From the cell containing the given text, extract its center point as (x, y) coordinate. 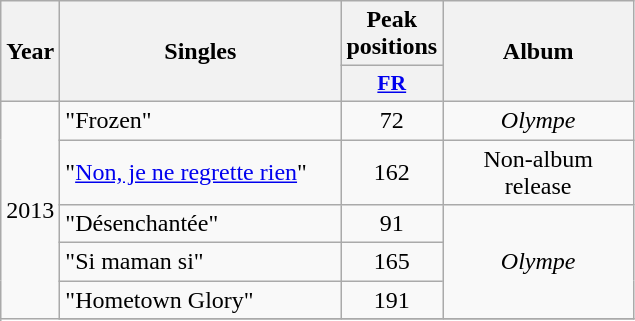
Peak positions (392, 34)
Year (30, 52)
Singles (200, 52)
162 (392, 172)
"Frozen" (200, 120)
165 (392, 262)
Album (538, 52)
"Si maman si" (200, 262)
"Désenchantée" (200, 224)
191 (392, 300)
Non-album release (538, 172)
"Non, je ne regrette rien" (200, 172)
91 (392, 224)
2013 (30, 210)
72 (392, 120)
FR (392, 84)
"Hometown Glory" (200, 300)
